Return the [x, y] coordinate for the center point of the cell that contains the specified text.  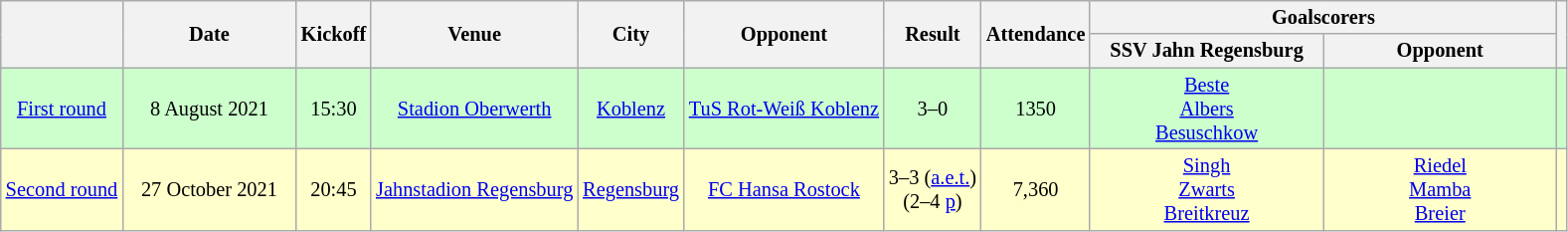
7,360 [1036, 189]
Jahnstadion Regensburg [474, 189]
Second round [62, 189]
Singh Zwarts Breitkreuz [1207, 189]
Date [209, 34]
3–3 (a.e.t.)(2–4 p) [933, 189]
FC Hansa Rostock [784, 189]
Result [933, 34]
TuS Rot-Weiß Koblenz [784, 109]
15:30 [334, 109]
8 August 2021 [209, 109]
Riedel Mamba Breier [1440, 189]
First round [62, 109]
Koblenz [630, 109]
27 October 2021 [209, 189]
Attendance [1036, 34]
Stadion Oberwerth [474, 109]
Goalscorers [1322, 17]
20:45 [334, 189]
3–0 [933, 109]
Venue [474, 34]
SSV Jahn Regensburg [1207, 51]
City [630, 34]
Kickoff [334, 34]
Beste Albers Besuschkow [1207, 109]
Regensburg [630, 189]
1350 [1036, 109]
